Capture the cell that displays the provided text and extract its [x, y] central coordinate. 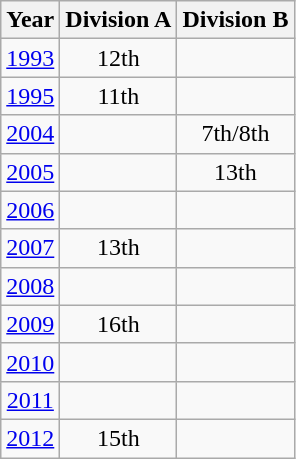
1993 [30, 58]
2005 [30, 172]
Division B [236, 20]
2004 [30, 134]
7th/8th [236, 134]
2007 [30, 248]
Division A [118, 20]
2010 [30, 362]
2008 [30, 286]
16th [118, 324]
12th [118, 58]
1995 [30, 96]
Year [30, 20]
2009 [30, 324]
2011 [30, 400]
2012 [30, 438]
2006 [30, 210]
15th [118, 438]
11th [118, 96]
